Return [x, y] of the center of cell containing provided text 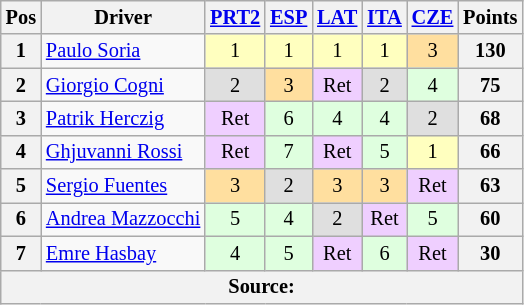
130 [490, 51]
66 [490, 152]
Points [490, 17]
68 [490, 118]
63 [490, 186]
Paulo Soria [123, 51]
30 [490, 253]
60 [490, 219]
Driver [123, 17]
ITA [384, 17]
Patrik Herczig [123, 118]
Sergio Fuentes [123, 186]
75 [490, 85]
Emre Hasbay [123, 253]
CZE [433, 17]
Pos [21, 17]
ESP [288, 17]
PRT2 [235, 17]
Andrea Mazzocchi [123, 219]
Giorgio Cogni [123, 85]
Ghjuvanni Rossi [123, 152]
Source: [262, 287]
LAT [337, 17]
